Scan for the cell matching the given text and deliver its (X, Y) coordinate at center. 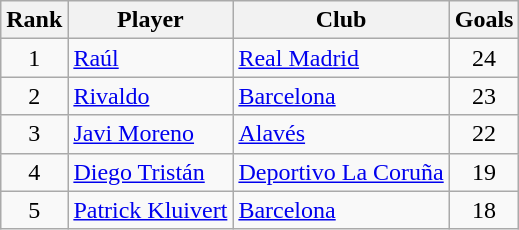
18 (484, 210)
Rank (34, 20)
Alavés (341, 134)
Javi Moreno (150, 134)
4 (34, 172)
24 (484, 58)
22 (484, 134)
2 (34, 96)
Real Madrid (341, 58)
Player (150, 20)
Club (341, 20)
23 (484, 96)
1 (34, 58)
Patrick Kluivert (150, 210)
19 (484, 172)
Raúl (150, 58)
Rivaldo (150, 96)
5 (34, 210)
Deportivo La Coruña (341, 172)
Diego Tristán (150, 172)
3 (34, 134)
Goals (484, 20)
